Search for the cell housing the specified text and yield its [X, Y] center coordinate. 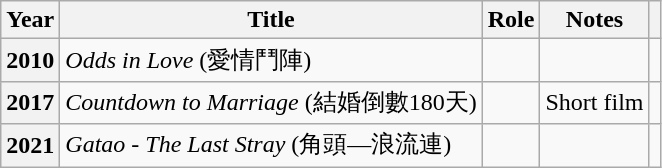
2010 [30, 60]
Gatao - The Last Stray (角頭—浪流連) [271, 146]
Short film [594, 102]
Title [271, 20]
2017 [30, 102]
Year [30, 20]
Role [511, 20]
Notes [594, 20]
2021 [30, 146]
Odds in Love (愛情鬥陣) [271, 60]
Countdown to Marriage (結婚倒數180天) [271, 102]
